Return (X, Y) of the center of cell containing provided text 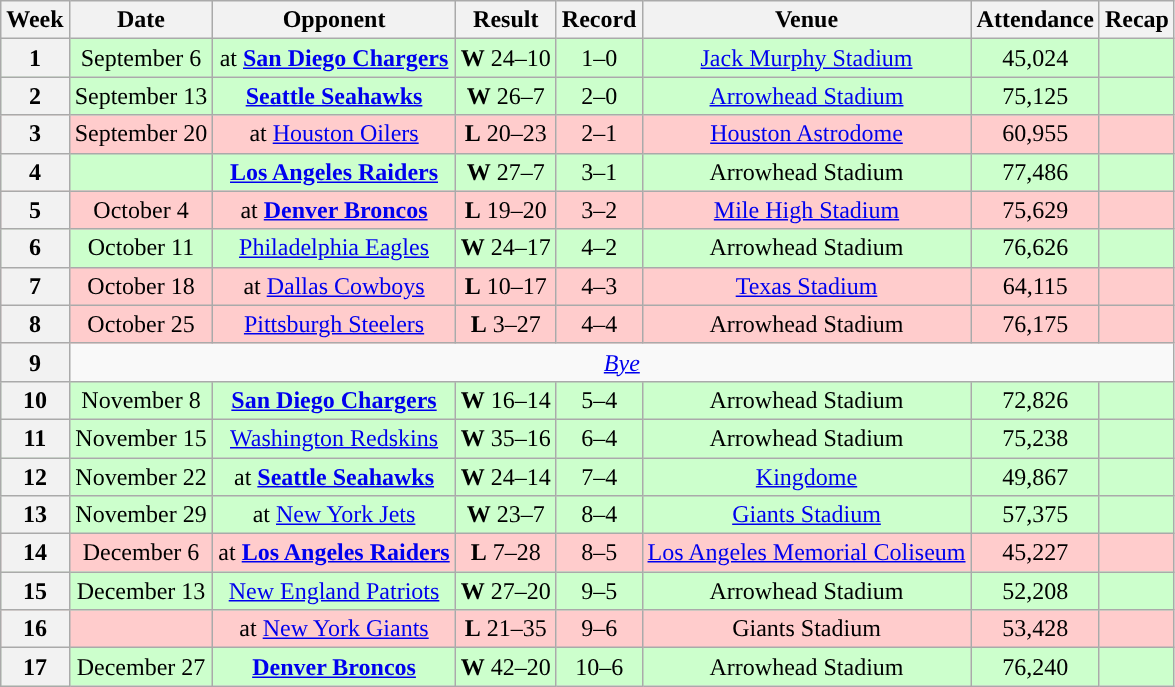
3–1 (599, 172)
W 24–17 (506, 248)
8 (35, 324)
8–5 (599, 553)
11 (35, 438)
October 25 (141, 324)
4–2 (599, 248)
W 42–20 (506, 667)
4–4 (599, 324)
L 7–28 (506, 553)
Los Angeles Raiders (334, 172)
9–6 (599, 629)
W 24–10 (506, 58)
December 6 (141, 553)
77,486 (1035, 172)
at San Diego Chargers (334, 58)
72,826 (1035, 400)
October 11 (141, 248)
8–4 (599, 515)
December 13 (141, 591)
at Seattle Seahawks (334, 477)
at Houston Oilers (334, 134)
2–1 (599, 134)
L 3–27 (506, 324)
Texas Stadium (806, 286)
Recap (1136, 20)
3–2 (599, 210)
San Diego Chargers (334, 400)
Venue (806, 20)
1 (35, 58)
49,867 (1035, 477)
Pittsburgh Steelers (334, 324)
W 26–7 (506, 96)
14 (35, 553)
Seattle Seahawks (334, 96)
45,227 (1035, 553)
September 20 (141, 134)
2–0 (599, 96)
12 (35, 477)
60,955 (1035, 134)
Bye (622, 362)
W 16–14 (506, 400)
Los Angeles Memorial Coliseum (806, 553)
1–0 (599, 58)
5–4 (599, 400)
November 15 (141, 438)
76,626 (1035, 248)
W 35–16 (506, 438)
Opponent (334, 20)
at Denver Broncos (334, 210)
3 (35, 134)
Attendance (1035, 20)
7–4 (599, 477)
4 (35, 172)
75,125 (1035, 96)
November 29 (141, 515)
December 27 (141, 667)
64,115 (1035, 286)
76,175 (1035, 324)
W 27–20 (506, 591)
Kingdome (806, 477)
L 20–23 (506, 134)
15 (35, 591)
2 (35, 96)
17 (35, 667)
at Dallas Cowboys (334, 286)
October 18 (141, 286)
Result (506, 20)
57,375 (1035, 515)
75,238 (1035, 438)
Washington Redskins (334, 438)
L 21–35 (506, 629)
76,240 (1035, 667)
Week (35, 20)
L 10–17 (506, 286)
Philadelphia Eagles (334, 248)
6 (35, 248)
4–3 (599, 286)
10–6 (599, 667)
November 8 (141, 400)
9 (35, 362)
at New York Jets (334, 515)
at Los Angeles Raiders (334, 553)
Denver Broncos (334, 667)
L 19–20 (506, 210)
W 23–7 (506, 515)
New England Patriots (334, 591)
September 6 (141, 58)
Houston Astrodome (806, 134)
W 27–7 (506, 172)
5 (35, 210)
45,024 (1035, 58)
October 4 (141, 210)
10 (35, 400)
16 (35, 629)
Date (141, 20)
53,428 (1035, 629)
November 22 (141, 477)
75,629 (1035, 210)
7 (35, 286)
9–5 (599, 591)
13 (35, 515)
Record (599, 20)
at New York Giants (334, 629)
6–4 (599, 438)
52,208 (1035, 591)
Jack Murphy Stadium (806, 58)
W 24–14 (506, 477)
Mile High Stadium (806, 210)
September 13 (141, 96)
